Scan for the cell matching the given text and deliver its (X, Y) coordinate at center. 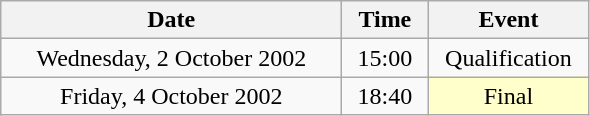
18:40 (385, 96)
Event (508, 20)
15:00 (385, 58)
Wednesday, 2 October 2002 (172, 58)
Friday, 4 October 2002 (172, 96)
Final (508, 96)
Date (172, 20)
Qualification (508, 58)
Time (385, 20)
